Locate the cell with the specified text and output its [x, y] center coordinate. 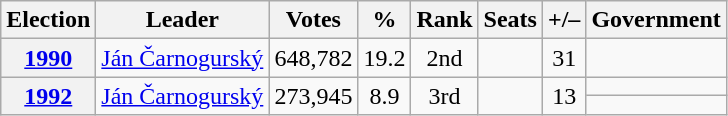
2nd [444, 58]
Leader [182, 20]
Seats [510, 20]
31 [564, 58]
648,782 [314, 58]
+/– [564, 20]
Rank [444, 20]
% [384, 20]
19.2 [384, 58]
Government [656, 20]
8.9 [384, 96]
3rd [444, 96]
273,945 [314, 96]
1992 [48, 96]
1990 [48, 58]
Votes [314, 20]
Election [48, 20]
13 [564, 96]
